Detect which cell encompasses the target text, then output its (X, Y) center coordinate. 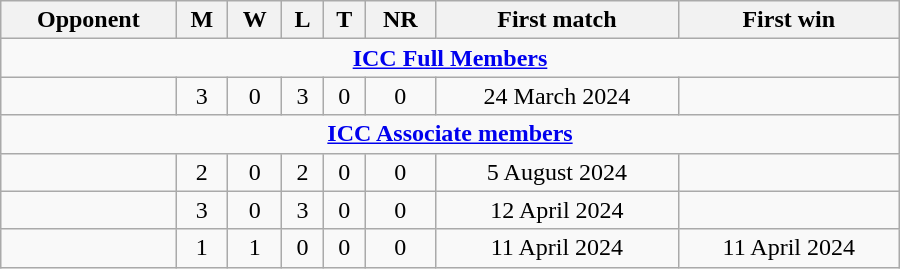
Opponent (88, 20)
NR (400, 20)
W (255, 20)
First match (556, 20)
ICC Full Members (450, 58)
First win (788, 20)
12 April 2024 (556, 210)
5 August 2024 (556, 172)
ICC Associate members (450, 134)
M (202, 20)
24 March 2024 (556, 96)
L (303, 20)
T (344, 20)
